Determine the (x, y) coordinate at the center of the cell enclosing the given text.  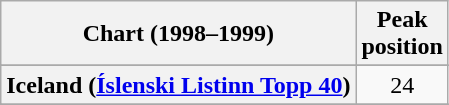
Peakposition (402, 34)
Chart (1998–1999) (178, 34)
Iceland (Íslenski Listinn Topp 40) (178, 85)
24 (402, 85)
